Return [x, y] of the center of cell containing provided text 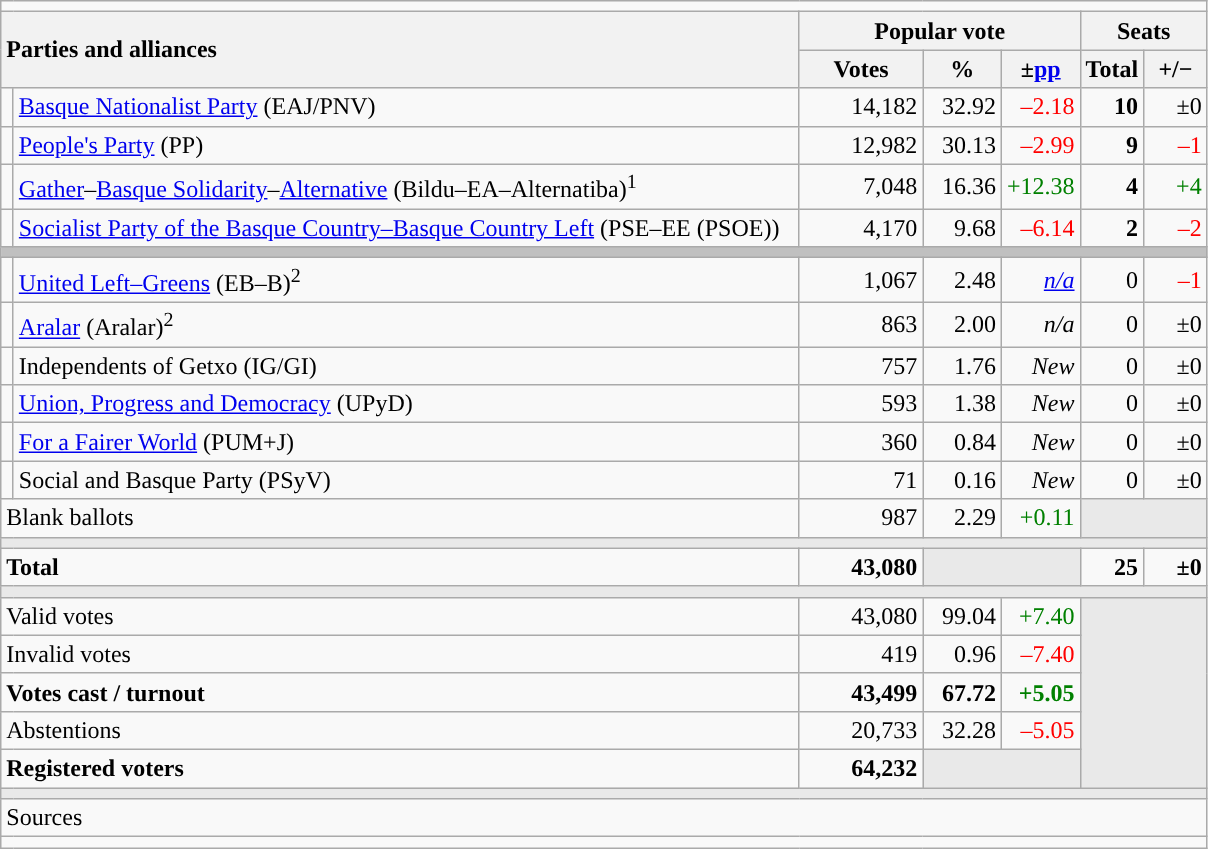
–2 [1176, 228]
32.28 [962, 731]
±pp [1040, 69]
7,048 [861, 186]
Valid votes [400, 616]
Union, Progress and Democracy (UPyD) [406, 404]
People's Party (PP) [406, 145]
419 [861, 654]
9.68 [962, 228]
2 [1112, 228]
Sources [604, 818]
For a Fairer World (PUM+J) [406, 442]
67.72 [962, 692]
1.76 [962, 366]
64,232 [861, 769]
0.84 [962, 442]
+5.05 [1040, 692]
32.92 [962, 107]
10 [1112, 107]
2.29 [962, 518]
Parties and alliances [400, 50]
20,733 [861, 731]
+4 [1176, 186]
99.04 [962, 616]
14,182 [861, 107]
4,170 [861, 228]
United Left–Greens (EB–B)2 [406, 280]
43,499 [861, 692]
Blank ballots [400, 518]
Social and Basque Party (PSyV) [406, 480]
25 [1112, 567]
Socialist Party of the Basque Country–Basque Country Left (PSE–EE (PSOE)) [406, 228]
Popular vote [940, 31]
1,067 [861, 280]
360 [861, 442]
863 [861, 324]
0.16 [962, 480]
Seats [1144, 31]
757 [861, 366]
–5.05 [1040, 731]
593 [861, 404]
Basque Nationalist Party (EAJ/PNV) [406, 107]
30.13 [962, 145]
Votes [861, 69]
9 [1112, 145]
+0.11 [1040, 518]
16.36 [962, 186]
0.96 [962, 654]
Votes cast / turnout [400, 692]
4 [1112, 186]
+7.40 [1040, 616]
% [962, 69]
2.48 [962, 280]
+/− [1176, 69]
71 [861, 480]
Gather–Basque Solidarity–Alternative (Bildu–EA–Alternatiba)1 [406, 186]
–2.99 [1040, 145]
Aralar (Aralar)2 [406, 324]
–7.40 [1040, 654]
–2.18 [1040, 107]
12,982 [861, 145]
+12.38 [1040, 186]
Abstentions [400, 731]
Independents of Getxo (IG/GI) [406, 366]
Invalid votes [400, 654]
2.00 [962, 324]
Registered voters [400, 769]
1.38 [962, 404]
–6.14 [1040, 228]
987 [861, 518]
